Output the [x, y] coordinate of the center of the cell containing the given text.  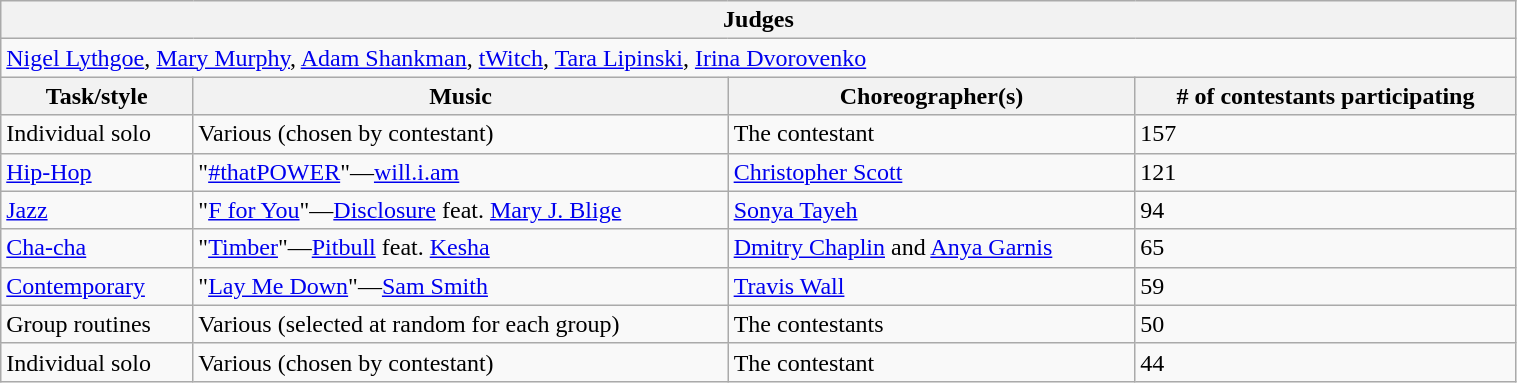
Christopher Scott [932, 172]
Hip-Hop [97, 172]
Sonya Tayeh [932, 210]
59 [1326, 286]
Task/style [97, 96]
Various (selected at random for each group) [460, 324]
121 [1326, 172]
44 [1326, 362]
Travis Wall [932, 286]
"Timber"—Pitbull feat. Kesha [460, 248]
Music [460, 96]
Choreographer(s) [932, 96]
Nigel Lythgoe, Mary Murphy, Adam Shankman, tWitch, Tara Lipinski, Irina Dvorovenko [758, 58]
Cha-cha [97, 248]
Contemporary [97, 286]
"#thatPOWER"—will.i.am [460, 172]
50 [1326, 324]
Jazz [97, 210]
94 [1326, 210]
The contestants [932, 324]
Judges [758, 20]
157 [1326, 134]
# of contestants participating [1326, 96]
Group routines [97, 324]
65 [1326, 248]
Dmitry Chaplin and Anya Garnis [932, 248]
"Lay Me Down"—Sam Smith [460, 286]
"F for You"—Disclosure feat. Mary J. Blige [460, 210]
